Provide the (X, Y) coordinate of the cell's center where the given text is located.  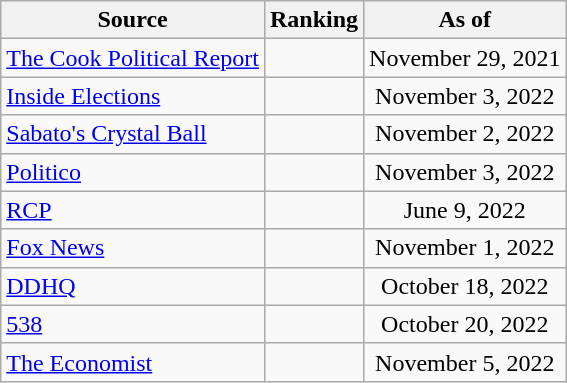
DDHQ (133, 286)
RCP (133, 210)
Source (133, 20)
June 9, 2022 (465, 210)
As of (465, 20)
Fox News (133, 248)
October 18, 2022 (465, 286)
Sabato's Crystal Ball (133, 134)
November 5, 2022 (465, 362)
The Cook Political Report (133, 58)
The Economist (133, 362)
November 29, 2021 (465, 58)
November 1, 2022 (465, 248)
October 20, 2022 (465, 324)
538 (133, 324)
November 2, 2022 (465, 134)
Inside Elections (133, 96)
Ranking (314, 20)
Politico (133, 172)
